Locate the cell with the specified text and output its (x, y) center coordinate. 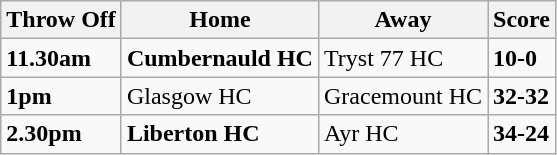
34-24 (522, 134)
Throw Off (62, 20)
Liberton HC (220, 134)
10-0 (522, 58)
Glasgow HC (220, 96)
Home (220, 20)
Score (522, 20)
2.30pm (62, 134)
Away (402, 20)
11.30am (62, 58)
Gracemount HC (402, 96)
Tryst 77 HC (402, 58)
Ayr HC (402, 134)
Cumbernauld HC (220, 58)
1pm (62, 96)
32-32 (522, 96)
